From the cell containing the given text, extract its center point as (x, y) coordinate. 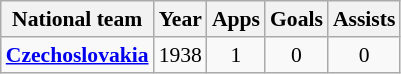
Goals (296, 19)
1 (236, 55)
Czechoslovakia (78, 55)
Apps (236, 19)
Assists (364, 19)
1938 (180, 55)
National team (78, 19)
Year (180, 19)
